Scan for the cell matching the given text and deliver its [x, y] coordinate at center. 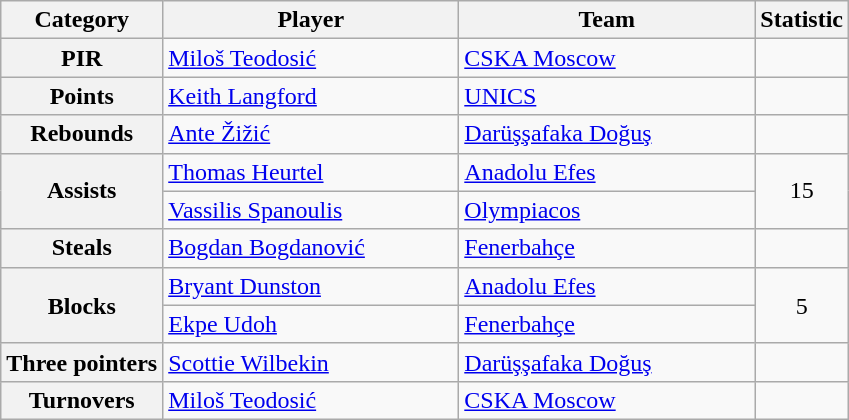
Bogdan Bogdanović [311, 248]
Statistic [802, 20]
Category [82, 20]
Thomas Heurtel [311, 172]
Vassilis Spanoulis [311, 210]
Ekpe Udoh [311, 324]
Team [607, 20]
Steals [82, 248]
Ante Žižić [311, 134]
Player [311, 20]
UNICS [607, 96]
Three pointers [82, 362]
Keith Langford [311, 96]
5 [802, 305]
Olympiacos [607, 210]
Points [82, 96]
Rebounds [82, 134]
Scottie Wilbekin [311, 362]
15 [802, 191]
Assists [82, 191]
PIR [82, 58]
Bryant Dunston [311, 286]
Blocks [82, 305]
Turnovers [82, 400]
